Pinpoint the cell where the given text exists, returning its [X, Y] midpoint coordinate. 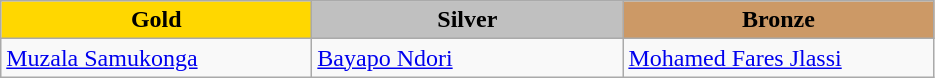
Bronze [778, 20]
Silver [468, 20]
Bayapo Ndori [468, 58]
Muzala Samukonga [156, 58]
Mohamed Fares Jlassi [778, 58]
Gold [156, 20]
